Detect which cell encompasses the target text, then output its [X, Y] center coordinate. 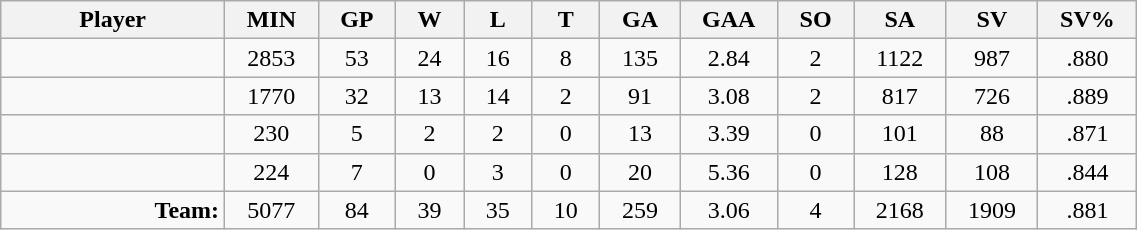
230 [272, 134]
3 [498, 172]
14 [498, 96]
Team: [113, 210]
3.39 [728, 134]
7 [356, 172]
MIN [272, 20]
.871 [1088, 134]
.889 [1088, 96]
32 [356, 96]
817 [900, 96]
L [498, 20]
259 [640, 210]
5 [356, 134]
.881 [1088, 210]
4 [816, 210]
84 [356, 210]
2168 [900, 210]
.880 [1088, 58]
5.36 [728, 172]
Player [113, 20]
53 [356, 58]
3.06 [728, 210]
SV [992, 20]
2853 [272, 58]
35 [498, 210]
T [566, 20]
135 [640, 58]
91 [640, 96]
39 [430, 210]
8 [566, 58]
W [430, 20]
GP [356, 20]
16 [498, 58]
726 [992, 96]
20 [640, 172]
10 [566, 210]
1770 [272, 96]
128 [900, 172]
101 [900, 134]
SO [816, 20]
5077 [272, 210]
24 [430, 58]
108 [992, 172]
224 [272, 172]
SA [900, 20]
88 [992, 134]
987 [992, 58]
2.84 [728, 58]
SV% [1088, 20]
1909 [992, 210]
1122 [900, 58]
3.08 [728, 96]
.844 [1088, 172]
GAA [728, 20]
GA [640, 20]
